Identify which cell holds the provided text, then report its [x, y] central coordinate. 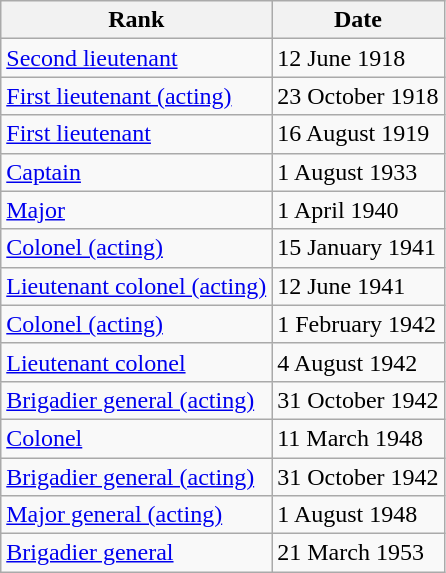
First lieutenant (acting) [136, 96]
1 August 1933 [358, 172]
12 June 1918 [358, 58]
1 August 1948 [358, 515]
21 March 1953 [358, 553]
16 August 1919 [358, 134]
23 October 1918 [358, 96]
1 February 1942 [358, 324]
1 April 1940 [358, 210]
Major general (acting) [136, 515]
Second lieutenant [136, 58]
Lieutenant colonel (acting) [136, 286]
Captain [136, 172]
Colonel [136, 438]
First lieutenant [136, 134]
12 June 1941 [358, 286]
Date [358, 20]
4 August 1942 [358, 362]
Lieutenant colonel [136, 362]
11 March 1948 [358, 438]
Major [136, 210]
Rank [136, 20]
15 January 1941 [358, 248]
Brigadier general [136, 553]
